Determine the (x, y) coordinate at the center of the cell enclosing the given text.  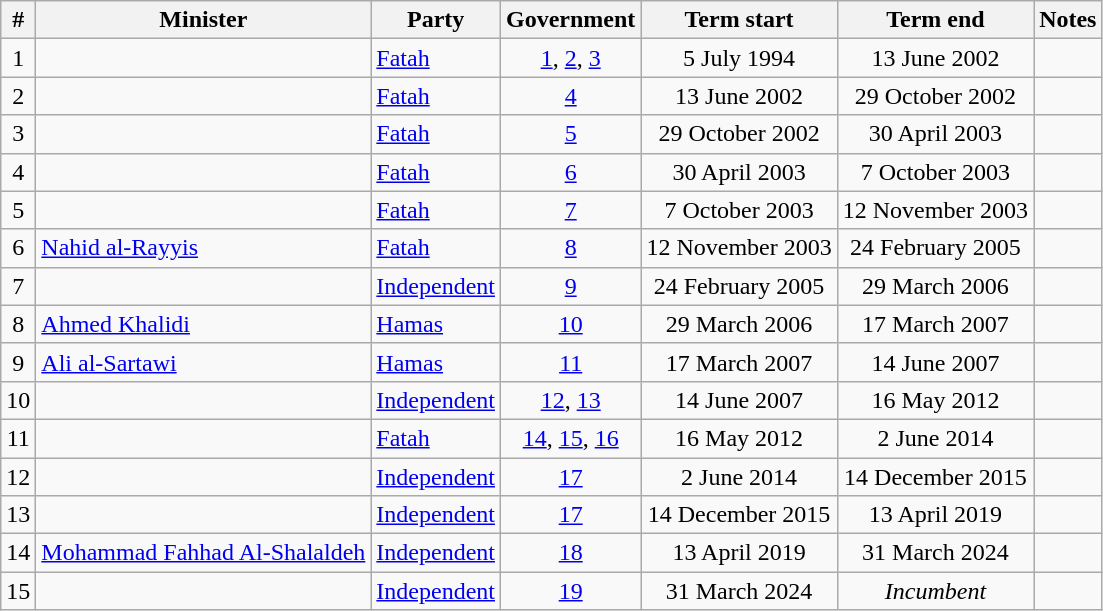
1 (18, 58)
15 (18, 591)
Party (436, 20)
Ali al-Sartawi (204, 362)
14, 15, 16 (571, 438)
# (18, 20)
Minister (204, 20)
Term end (935, 20)
Mohammad Fahhad Al-Shalaldeh (204, 553)
3 (18, 134)
Term start (739, 20)
2 (18, 96)
12 (18, 477)
12, 13 (571, 400)
19 (571, 591)
5 July 1994 (739, 58)
Ahmed Khalidi (204, 324)
Government (571, 20)
13 (18, 515)
1, 2, 3 (571, 58)
14 (18, 553)
Nahid al-Rayyis (204, 248)
Incumbent (935, 591)
Notes (1068, 20)
18 (571, 553)
